From the cell containing the given text, extract its center point as (x, y) coordinate. 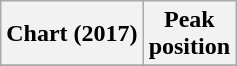
Peakposition (189, 34)
Chart (2017) (72, 34)
